From the cell containing the given text, extract its center point as [X, Y] coordinate. 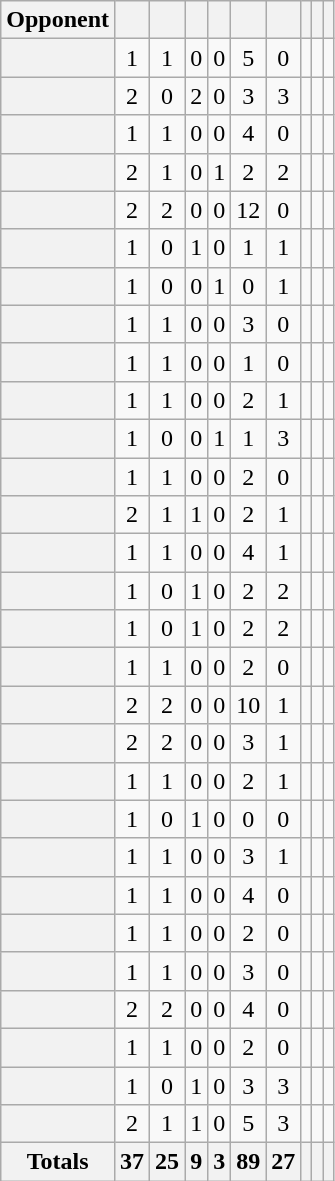
12 [248, 210]
Totals [58, 1162]
10 [248, 705]
89 [248, 1162]
Opponent [58, 20]
27 [284, 1162]
9 [196, 1162]
25 [168, 1162]
37 [132, 1162]
